Locate the cell with the specified text and output its [X, Y] center coordinate. 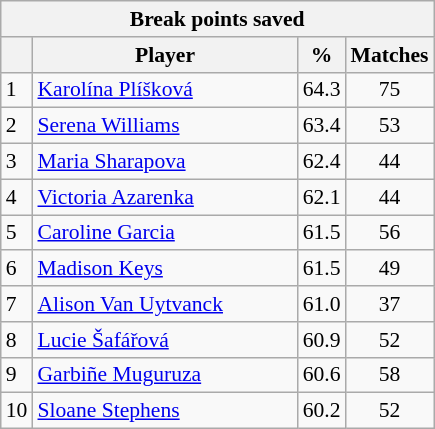
75 [389, 90]
Lucie Šafářová [164, 340]
% [322, 55]
60.9 [322, 340]
63.4 [322, 126]
Sloane Stephens [164, 411]
Madison Keys [164, 269]
64.3 [322, 90]
Break points saved [218, 19]
Garbiñe Muguruza [164, 375]
58 [389, 375]
2 [17, 126]
10 [17, 411]
4 [17, 197]
3 [17, 162]
Serena Williams [164, 126]
6 [17, 269]
Alison Van Uytvanck [164, 304]
Player [164, 55]
49 [389, 269]
60.6 [322, 375]
8 [17, 340]
56 [389, 233]
Matches [389, 55]
Karolína Plíšková [164, 90]
5 [17, 233]
1 [17, 90]
62.1 [322, 197]
61.0 [322, 304]
53 [389, 126]
37 [389, 304]
62.4 [322, 162]
Maria Sharapova [164, 162]
9 [17, 375]
Caroline Garcia [164, 233]
Victoria Azarenka [164, 197]
60.2 [322, 411]
7 [17, 304]
